Determine the (x, y) coordinate at the center of the cell enclosing the given text.  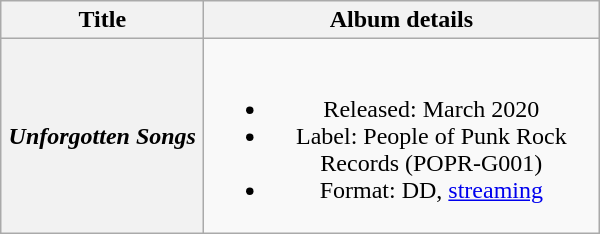
Unforgotten Songs (102, 136)
Album details (402, 20)
Title (102, 20)
Released: March 2020Label: People of Punk Rock Records (POPR-G001)Format: DD, streaming (402, 136)
